Provide the [X, Y] coordinate of the cell's center where the given text is located.  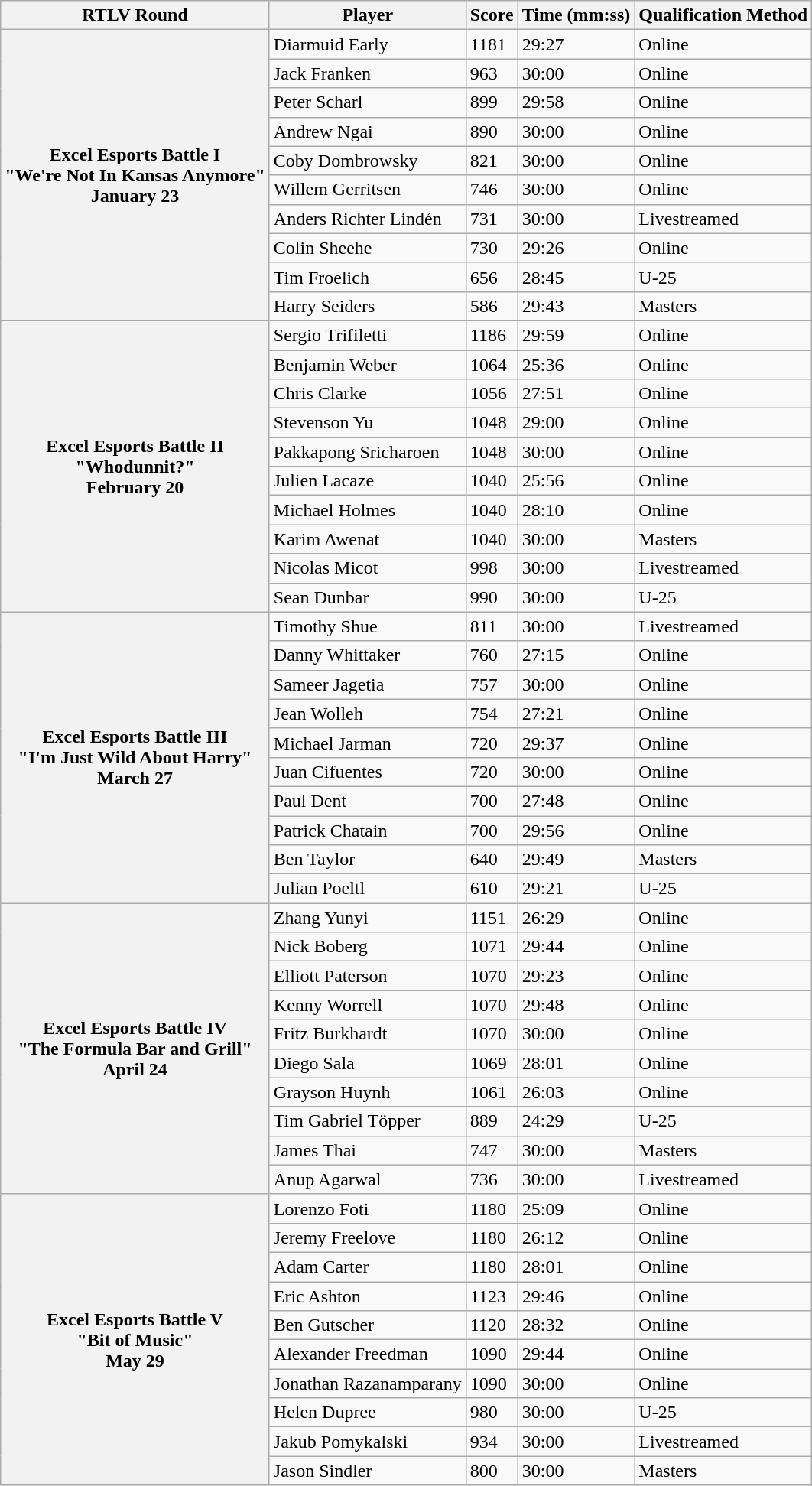
Danny Whittaker [367, 655]
Sameer Jagetia [367, 684]
730 [492, 248]
Jonathan Razanamparany [367, 1384]
27:51 [577, 394]
Excel Esports Battle IV"The Formula Bar and Grill"April 24 [135, 1049]
Kenny Worrell [367, 1005]
656 [492, 277]
27:21 [577, 714]
Paul Dent [367, 801]
Coby Dombrowsky [367, 161]
Excel Esports Battle II"Whodunnit?"February 20 [135, 467]
26:12 [577, 1237]
Peter Scharl [367, 102]
747 [492, 1150]
Lorenzo Foti [367, 1208]
Anders Richter Lindén [367, 219]
25:36 [577, 365]
Jack Franken [367, 73]
Michael Holmes [367, 510]
1181 [492, 44]
29:27 [577, 44]
Patrick Chatain [367, 830]
Elliott Paterson [367, 976]
998 [492, 568]
Adam Carter [367, 1267]
640 [492, 860]
821 [492, 161]
Zhang Yunyi [367, 918]
890 [492, 132]
26:03 [577, 1092]
29:56 [577, 830]
Timothy Shue [367, 626]
Fritz Burkhardt [367, 1034]
610 [492, 889]
Tim Froelich [367, 277]
29:58 [577, 102]
Willem Gerritsen [367, 190]
Pakkapong Sricharoen [367, 452]
29:48 [577, 1005]
Nicolas Micot [367, 568]
29:23 [577, 976]
800 [492, 1471]
1186 [492, 335]
Sean Dunbar [367, 597]
Jeremy Freelove [367, 1237]
Jason Sindler [367, 1471]
754 [492, 714]
Ben Taylor [367, 860]
Tim Gabriel Töpper [367, 1121]
RTLV Round [135, 15]
29:37 [577, 743]
1056 [492, 394]
760 [492, 655]
Colin Sheehe [367, 248]
Score [492, 15]
Alexander Freedman [367, 1354]
990 [492, 597]
1064 [492, 365]
Andrew Ngai [367, 132]
586 [492, 306]
1069 [492, 1063]
731 [492, 219]
889 [492, 1121]
29:46 [577, 1296]
Excel Esports Battle I"We're Not In Kansas Anymore"January 23 [135, 176]
1071 [492, 947]
Time (mm:ss) [577, 15]
28:32 [577, 1325]
746 [492, 190]
Stevenson Yu [367, 423]
29:43 [577, 306]
Diego Sala [367, 1063]
Anup Agarwal [367, 1179]
25:09 [577, 1208]
24:29 [577, 1121]
Jean Wolleh [367, 714]
963 [492, 73]
26:29 [577, 918]
Harry Seiders [367, 306]
1151 [492, 918]
Player [367, 15]
Julian Poeltl [367, 889]
29:00 [577, 423]
757 [492, 684]
Benjamin Weber [367, 365]
Sergio Trifiletti [367, 335]
899 [492, 102]
811 [492, 626]
1061 [492, 1092]
Michael Jarman [367, 743]
Helen Dupree [367, 1413]
Karim Awenat [367, 539]
James Thai [367, 1150]
Excel Esports Battle III"I'm Just Wild About Harry"March 27 [135, 757]
27:48 [577, 801]
28:45 [577, 277]
Chris Clarke [367, 394]
Julien Lacaze [367, 481]
Grayson Huynh [367, 1092]
980 [492, 1413]
29:26 [577, 248]
Ben Gutscher [367, 1325]
1120 [492, 1325]
28:10 [577, 510]
Qualification Method [723, 15]
27:15 [577, 655]
Excel Esports Battle V"Bit of Music"May 29 [135, 1340]
Juan Cifuentes [367, 772]
25:56 [577, 481]
29:59 [577, 335]
29:49 [577, 860]
Eric Ashton [367, 1296]
736 [492, 1179]
Diarmuid Early [367, 44]
Jakub Pomykalski [367, 1442]
29:21 [577, 889]
1123 [492, 1296]
934 [492, 1442]
Nick Boberg [367, 947]
